Capture the cell that displays the provided text and extract its [X, Y] central coordinate. 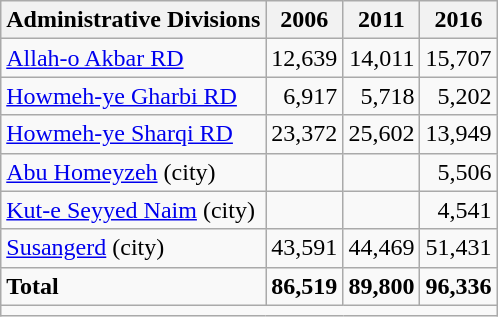
Kut-e Seyyed Naim (city) [134, 210]
5,506 [458, 172]
Susangerd (city) [134, 248]
Howmeh-ye Gharbi RD [134, 96]
5,202 [458, 96]
2006 [304, 20]
12,639 [304, 58]
Howmeh-ye Sharqi RD [134, 134]
96,336 [458, 286]
14,011 [382, 58]
15,707 [458, 58]
86,519 [304, 286]
5,718 [382, 96]
Administrative Divisions [134, 20]
51,431 [458, 248]
4,541 [458, 210]
89,800 [382, 286]
Allah-o Akbar RD [134, 58]
Total [134, 286]
6,917 [304, 96]
Abu Homeyzeh (city) [134, 172]
44,469 [382, 248]
2016 [458, 20]
2011 [382, 20]
23,372 [304, 134]
25,602 [382, 134]
43,591 [304, 248]
13,949 [458, 134]
